For the text-containing cell, return its midpoint in (x, y) coordinate format. 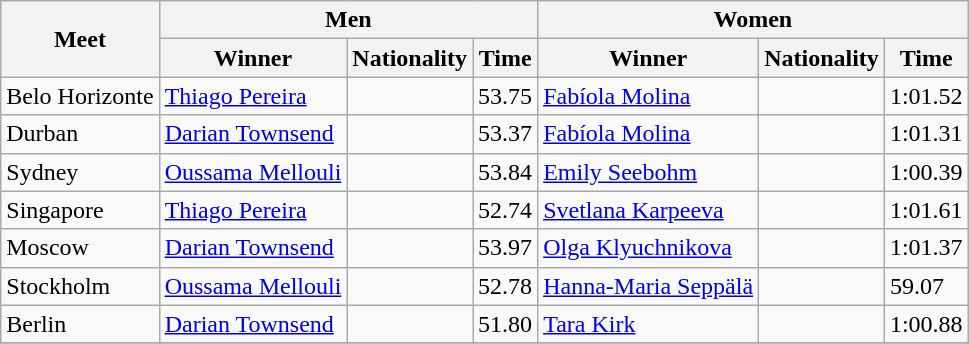
Men (348, 20)
1:01.31 (926, 134)
1:01.52 (926, 96)
Meet (80, 39)
Tara Kirk (648, 324)
Hanna-Maria Seppälä (648, 286)
Svetlana Karpeeva (648, 210)
Sydney (80, 172)
53.75 (506, 96)
Olga Klyuchnikova (648, 248)
Stockholm (80, 286)
53.97 (506, 248)
59.07 (926, 286)
52.74 (506, 210)
Moscow (80, 248)
51.80 (506, 324)
52.78 (506, 286)
Women (753, 20)
1:01.37 (926, 248)
1:00.88 (926, 324)
53.84 (506, 172)
53.37 (506, 134)
Belo Horizonte (80, 96)
Emily Seebohm (648, 172)
Singapore (80, 210)
1:01.61 (926, 210)
Durban (80, 134)
1:00.39 (926, 172)
Berlin (80, 324)
